Locate the cell with the specified text and output its [x, y] center coordinate. 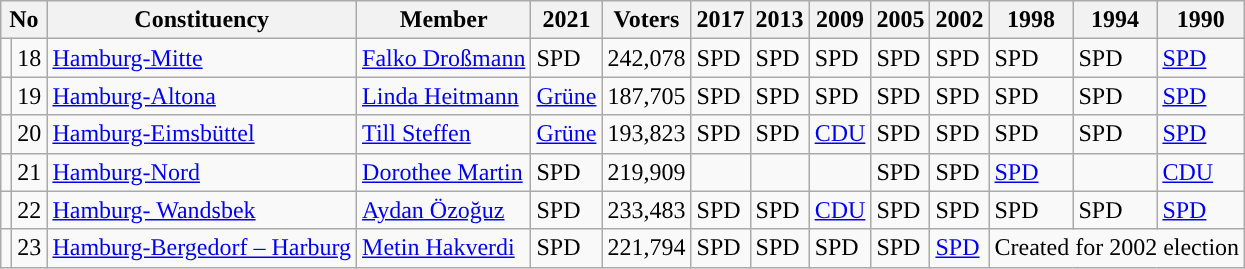
1998 [1031, 20]
21 [30, 172]
Voters [646, 20]
Dorothee Martin [444, 172]
Metin Hakverdi [444, 248]
242,078 [646, 58]
221,794 [646, 248]
22 [30, 210]
Member [444, 20]
187,705 [646, 96]
Linda Heitmann [444, 96]
Hamburg-Nord [202, 172]
2013 [780, 20]
2002 [960, 20]
Hamburg-Eimsbüttel [202, 134]
Till Steffen [444, 134]
2021 [566, 20]
Constituency [202, 20]
Falko Droßmann [444, 58]
2005 [900, 20]
20 [30, 134]
Hamburg-Altona [202, 96]
18 [30, 58]
193,823 [646, 134]
1994 [1115, 20]
1990 [1201, 20]
No [24, 20]
Aydan Özoğuz [444, 210]
23 [30, 248]
2017 [720, 20]
Hamburg- Wandsbek [202, 210]
Hamburg-Bergedorf – Harburg [202, 248]
2009 [840, 20]
233,483 [646, 210]
Created for 2002 election [1117, 248]
19 [30, 96]
Hamburg-Mitte [202, 58]
219,909 [646, 172]
